Return (x, y) of the center of cell containing provided text 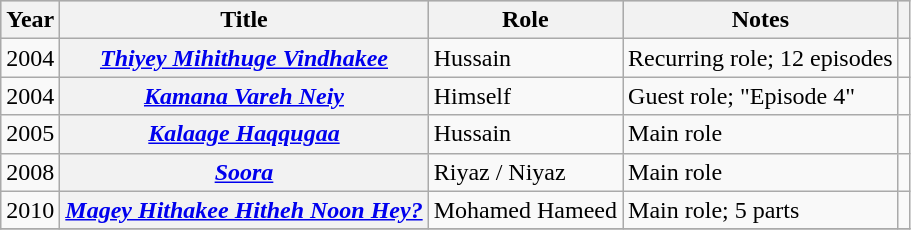
Title (244, 20)
Soora (244, 172)
Year (30, 20)
2008 (30, 172)
Himself (525, 96)
Thiyey Mihithuge Vindhakee (244, 58)
Main role; 5 parts (761, 210)
Guest role; "Episode 4" (761, 96)
Kamana Vareh Neiy (244, 96)
Recurring role; 12 episodes (761, 58)
2005 (30, 134)
2010 (30, 210)
Notes (761, 20)
Riyaz / Niyaz (525, 172)
Mohamed Hameed (525, 210)
Magey Hithakee Hitheh Noon Hey? (244, 210)
Role (525, 20)
Kalaage Haqqugaa (244, 134)
